Pinpoint the cell where the given text exists, returning its (x, y) midpoint coordinate. 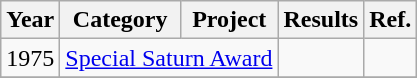
Results (321, 20)
Ref. (390, 20)
Special Saturn Award (169, 58)
Year (30, 20)
Category (120, 20)
1975 (30, 58)
Project (230, 20)
